Identify which cell holds the provided text, then report its [X, Y] central coordinate. 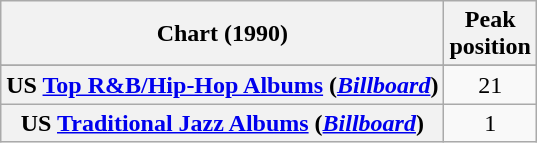
Chart (1990) [222, 34]
Peakposition [490, 34]
US Traditional Jazz Albums (Billboard) [222, 123]
21 [490, 85]
1 [490, 123]
US Top R&B/Hip-Hop Albums (Billboard) [222, 85]
